Return the (X, Y) coordinate for the center point of the cell that contains the specified text.  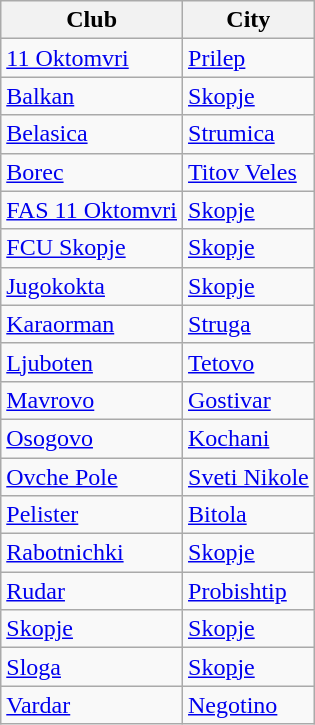
Prilep (249, 58)
FAS 11 Oktomvri (92, 210)
Club (92, 20)
Struga (249, 324)
Titov Veles (249, 172)
Kochani (249, 438)
Balkan (92, 96)
Mavrovo (92, 400)
Bitola (249, 515)
Vardar (92, 705)
Borec (92, 172)
Gostivar (249, 400)
Rudar (92, 591)
11 Oktomvri (92, 58)
Jugokokta (92, 286)
Ljuboten (92, 362)
Pelister (92, 515)
Karaorman (92, 324)
Ovche Pole (92, 477)
Belasica (92, 134)
Sveti Nikole (249, 477)
Negotino (249, 705)
Sloga (92, 667)
Rabotnichki (92, 553)
City (249, 20)
Tetovo (249, 362)
Osogovo (92, 438)
FCU Skopje (92, 248)
Strumica (249, 134)
Probishtip (249, 591)
